Scan for the cell matching the given text and deliver its (X, Y) coordinate at center. 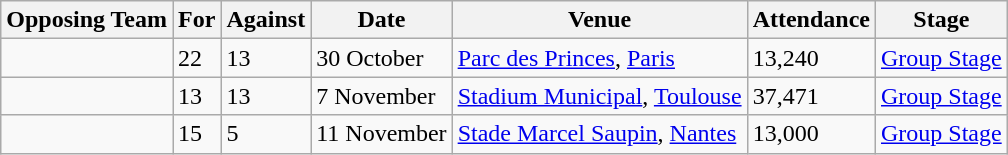
Opposing Team (87, 20)
Stage (941, 20)
Against (266, 20)
Attendance (811, 20)
22 (197, 58)
For (197, 20)
5 (266, 134)
Parc des Princes, Paris (600, 58)
15 (197, 134)
11 November (382, 134)
Date (382, 20)
37,471 (811, 96)
30 October (382, 58)
Stadium Municipal, Toulouse (600, 96)
13,240 (811, 58)
Venue (600, 20)
13,000 (811, 134)
Stade Marcel Saupin, Nantes (600, 134)
7 November (382, 96)
